Return [X, Y] of the center of cell containing provided text 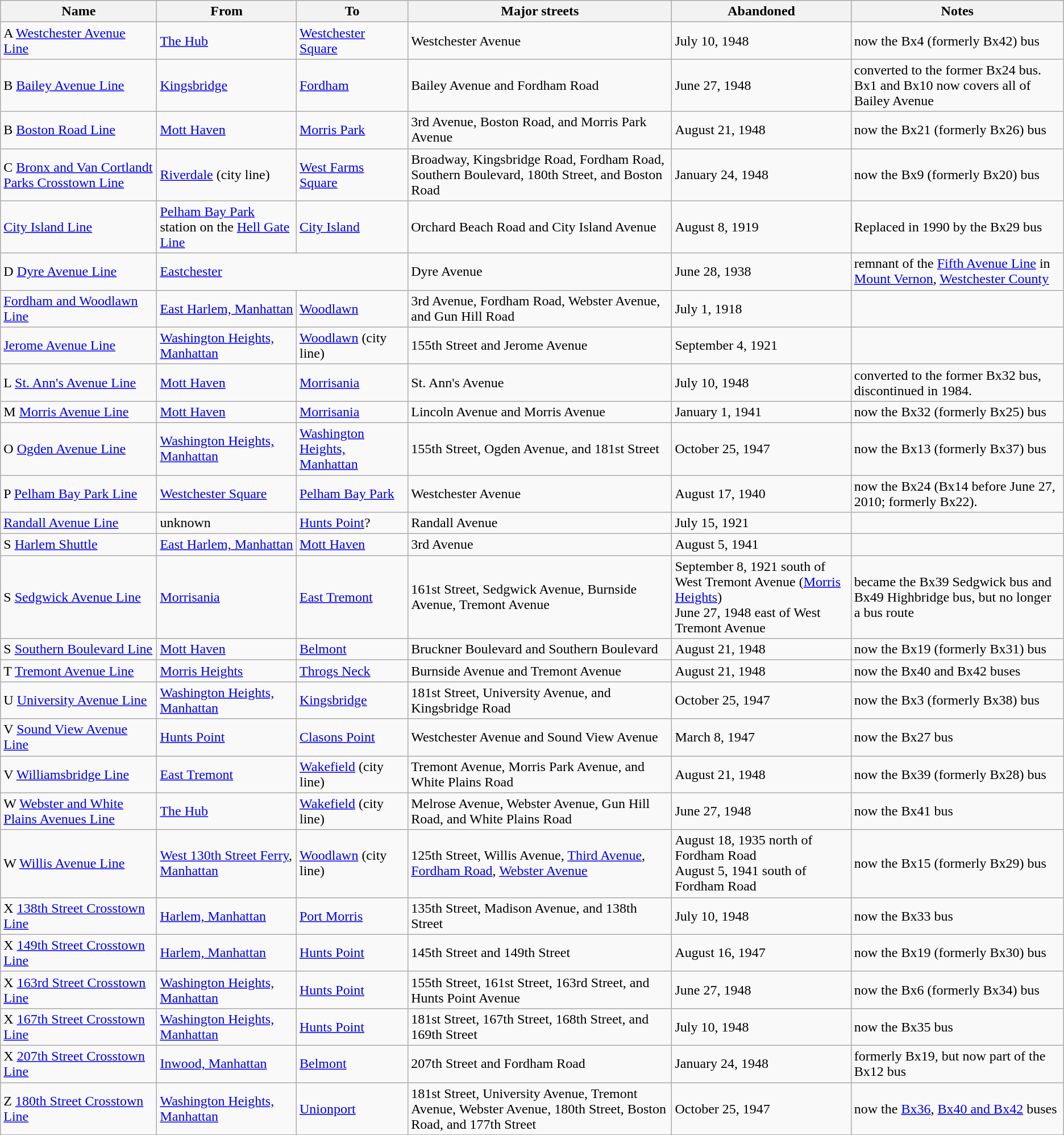
155th Street, Ogden Avenue, and 181st Street [540, 449]
now the Bx39 (formerly Bx28) bus [957, 774]
3rd Avenue [540, 545]
now the Bx19 (formerly Bx30) bus [957, 953]
Melrose Avenue, Webster Avenue, Gun Hill Road, and White Plains Road [540, 811]
remnant of the Fifth Avenue Line in Mount Vernon, Westchester County [957, 272]
C Bronx and Van Cortlandt Parks Crosstown Line [78, 175]
O Ogden Avenue Line [78, 449]
155th Street and Jerome Avenue [540, 346]
3rd Avenue, Boston Road, and Morris Park Avenue [540, 130]
181st Street, University Avenue, and Kingsbridge Road [540, 701]
St. Ann's Avenue [540, 382]
W Willis Avenue Line [78, 863]
X 207th Street Crosstown Line [78, 1063]
now the Bx9 (formerly Bx20) bus [957, 175]
Unionport [352, 1109]
September 4, 1921 [762, 346]
Inwood, Manhattan [227, 1063]
S Southern Boulevard Line [78, 649]
Throgs Neck [352, 671]
Dyre Avenue [540, 272]
Clasons Point [352, 737]
Burnside Avenue and Tremont Avenue [540, 671]
Jerome Avenue Line [78, 346]
B Bailey Avenue Line [78, 85]
now the Bx35 bus [957, 1027]
West Farms Square [352, 175]
W Webster and White Plains Avenues Line [78, 811]
Replaced in 1990 by the Bx29 bus [957, 227]
Hunts Point? [352, 523]
Bailey Avenue and Fordham Road [540, 85]
now the Bx15 (formerly Bx29) bus [957, 863]
A Westchester Avenue Line [78, 41]
B Boston Road Line [78, 130]
Riverdale (city line) [227, 175]
Z 180th Street Crosstown Line [78, 1109]
207th Street and Fordham Road [540, 1063]
181st Street, University Avenue, Tremont Avenue, Webster Avenue, 180th Street, Boston Road, and 177th Street [540, 1109]
now the Bx41 bus [957, 811]
155th Street, 161st Street, 163rd Street, and Hunts Point Avenue [540, 989]
August 17, 1940 [762, 494]
V Williamsbridge Line [78, 774]
Lincoln Avenue and Morris Avenue [540, 412]
August 16, 1947 [762, 953]
X 167th Street Crosstown Line [78, 1027]
Pelham Bay Park station on the Hell Gate Line [227, 227]
D Dyre Avenue Line [78, 272]
P Pelham Bay Park Line [78, 494]
Morris Heights [227, 671]
now the Bx40 and Bx42 buses [957, 671]
From [227, 11]
now the Bx3 (formerly Bx38) bus [957, 701]
Name [78, 11]
Major streets [540, 11]
Bruckner Boulevard and Southern Boulevard [540, 649]
now the Bx36, Bx40 and Bx42 buses [957, 1109]
U University Avenue Line [78, 701]
Tremont Avenue, Morris Park Avenue, and White Plains Road [540, 774]
125th Street, Willis Avenue, Third Avenue, Fordham Road, Webster Avenue [540, 863]
X 149th Street Crosstown Line [78, 953]
S Harlem Shuttle [78, 545]
181st Street, 167th Street, 168th Street, and 169th Street [540, 1027]
Fordham [352, 85]
3rd Avenue, Fordham Road, Webster Avenue, and Gun Hill Road [540, 308]
Morris Park [352, 130]
T Tremont Avenue Line [78, 671]
135th Street, Madison Avenue, and 138th Street [540, 916]
145th Street and 149th Street [540, 953]
Randall Avenue [540, 523]
September 8, 1921 south of West Tremont Avenue (Morris Heights)June 27, 1948 east of West Tremont Avenue [762, 597]
now the Bx32 (formerly Bx25) bus [957, 412]
August 5, 1941 [762, 545]
Pelham Bay Park [352, 494]
now the Bx27 bus [957, 737]
July 15, 1921 [762, 523]
July 1, 1918 [762, 308]
formerly Bx19, but now part of the Bx12 bus [957, 1063]
Woodlawn [352, 308]
Broadway, Kingsbridge Road, Fordham Road, Southern Boulevard, 180th Street, and Boston Road [540, 175]
161st Street, Sedgwick Avenue, Burnside Avenue, Tremont Avenue [540, 597]
West 130th Street Ferry, Manhattan [227, 863]
August 18, 1935 north of Fordham RoadAugust 5, 1941 south of Fordham Road [762, 863]
August 8, 1919 [762, 227]
now the Bx13 (formerly Bx37) bus [957, 449]
M Morris Avenue Line [78, 412]
Eastchester [282, 272]
unknown [227, 523]
now the Bx4 (formerly Bx42) bus [957, 41]
L St. Ann's Avenue Line [78, 382]
converted to the former Bx24 bus. Bx1 and Bx10 now covers all of Bailey Avenue [957, 85]
January 1, 1941 [762, 412]
City Island Line [78, 227]
June 28, 1938 [762, 272]
City Island [352, 227]
X 138th Street Crosstown Line [78, 916]
Randall Avenue Line [78, 523]
became the Bx39 Sedgwick bus and Bx49 Highbridge bus, but no longer a bus route [957, 597]
converted to the former Bx32 bus, discontinued in 1984. [957, 382]
now the Bx21 (formerly Bx26) bus [957, 130]
X 163rd Street Crosstown Line [78, 989]
now the Bx6 (formerly Bx34) bus [957, 989]
March 8, 1947 [762, 737]
S Sedgwick Avenue Line [78, 597]
Orchard Beach Road and City Island Avenue [540, 227]
now the Bx19 (formerly Bx31) bus [957, 649]
Westchester Avenue and Sound View Avenue [540, 737]
now the Bx24 (Bx14 before June 27, 2010; formerly Bx22). [957, 494]
now the Bx33 bus [957, 916]
V Sound View Avenue Line [78, 737]
To [352, 11]
Port Morris [352, 916]
Abandoned [762, 11]
Fordham and Woodlawn Line [78, 308]
Notes [957, 11]
